Determine the [X, Y] coordinate at the center of the cell enclosing the given text.  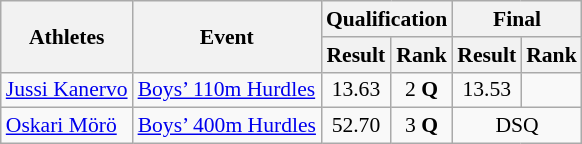
Qualification [386, 19]
3 Q [422, 126]
2 Q [422, 90]
52.70 [356, 126]
Jussi Kanervo [67, 90]
Oskari Mörö [67, 126]
Boys’ 400m Hurdles [227, 126]
13.53 [486, 90]
Event [227, 36]
Boys’ 110m Hurdles [227, 90]
DSQ [516, 126]
Final [516, 19]
Athletes [67, 36]
13.63 [356, 90]
